Detect which cell encompasses the target text, then output its (x, y) center coordinate. 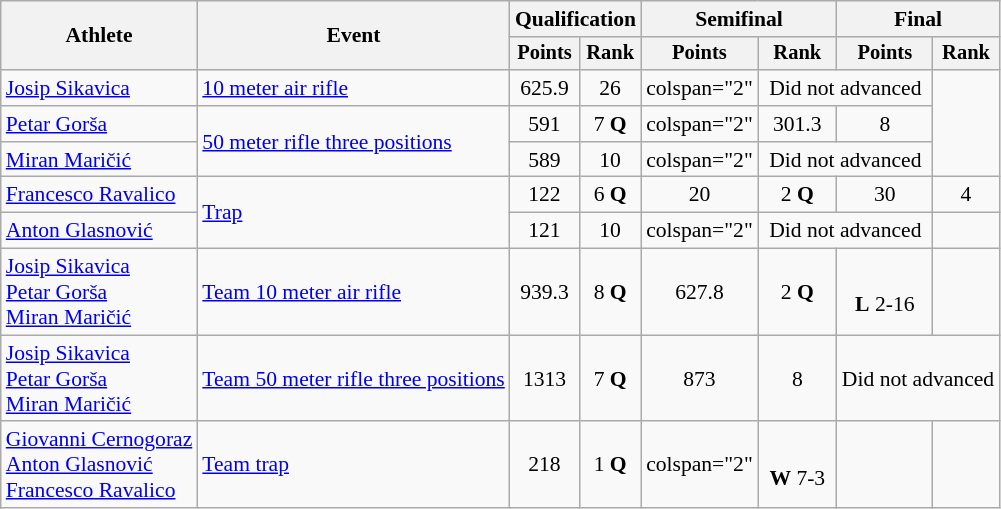
20 (700, 195)
121 (544, 231)
589 (544, 160)
Qualification (576, 19)
26 (610, 88)
L 2-16 (885, 292)
Petar Gorša (100, 124)
873 (700, 378)
Trap (354, 212)
Francesco Ravalico (100, 195)
Giovanni CernogorazAnton GlasnovićFrancesco Ravalico (100, 466)
Miran Maričić (100, 160)
6 Q (610, 195)
122 (544, 195)
Final (918, 19)
218 (544, 466)
Semifinal (739, 19)
Josip Sikavica (100, 88)
Team 10 meter air rifle (354, 292)
625.9 (544, 88)
8 Q (610, 292)
301.3 (798, 124)
W 7-3 (798, 466)
Team 50 meter rifle three positions (354, 378)
939.3 (544, 292)
30 (885, 195)
10 meter air rifle (354, 88)
Event (354, 36)
Team trap (354, 466)
627.8 (700, 292)
1 Q (610, 466)
591 (544, 124)
1313 (544, 378)
Athlete (100, 36)
Anton Glasnović (100, 231)
50 meter rifle three positions (354, 142)
4 (966, 195)
